Return (x, y) of the center of cell containing provided text 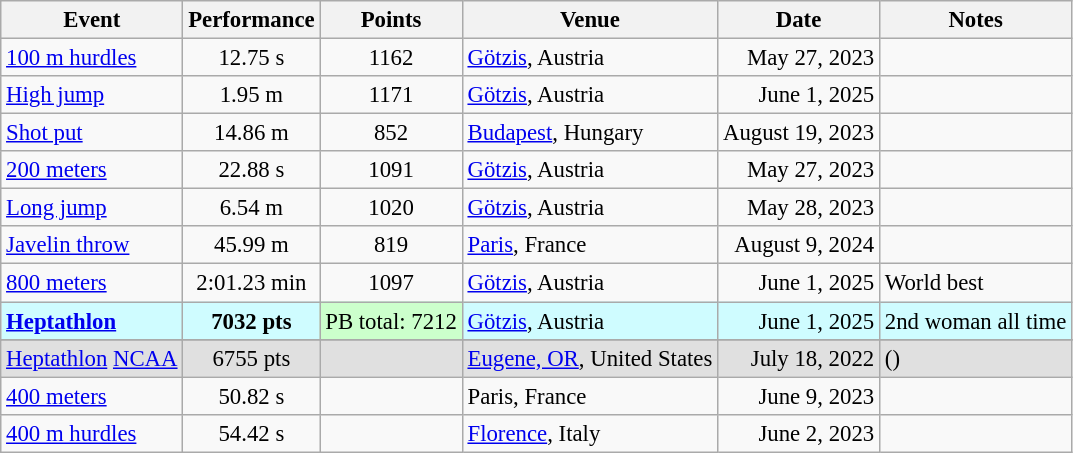
852 (391, 133)
1171 (391, 95)
54.42 s (252, 433)
14.86 m (252, 133)
Event (92, 20)
Performance (252, 20)
Date (799, 20)
June 9, 2023 (799, 396)
200 meters (92, 170)
PB total: 7212 (391, 321)
22.88 s (252, 170)
June 2, 2023 (799, 433)
800 meters (92, 283)
Notes (975, 20)
1091 (391, 170)
7032 pts (252, 321)
12.75 s (252, 58)
Heptathlon NCAA (92, 358)
May 28, 2023 (799, 208)
6755 pts (252, 358)
Venue (590, 20)
Heptathlon (92, 321)
Points (391, 20)
1020 (391, 208)
Eugene, OR, United States (590, 358)
1162 (391, 58)
Shot put (92, 133)
Florence, Italy (590, 433)
High jump (92, 95)
819 (391, 245)
August 19, 2023 (799, 133)
Budapest, Hungary (590, 133)
400 m hurdles (92, 433)
() (975, 358)
August 9, 2024 (799, 245)
World best (975, 283)
400 meters (92, 396)
Javelin throw (92, 245)
Long jump (92, 208)
1.95 m (252, 95)
50.82 s (252, 396)
45.99 m (252, 245)
6.54 m (252, 208)
2:01.23 min (252, 283)
1097 (391, 283)
July 18, 2022 (799, 358)
100 m hurdles (92, 58)
2nd woman all time (975, 321)
